Locate the cell with the specified text and output its (X, Y) center coordinate. 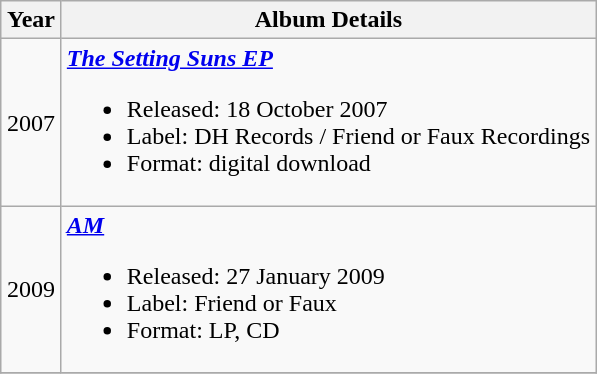
2009 (32, 290)
2007 (32, 122)
The Setting Suns EPReleased: 18 October 2007Label: DH Records / Friend or Faux RecordingsFormat: digital download (328, 122)
Album Details (328, 20)
Year (32, 20)
AMReleased: 27 January 2009Label: Friend or FauxFormat: LP, CD (328, 290)
